Search for the cell housing the specified text and yield its [X, Y] center coordinate. 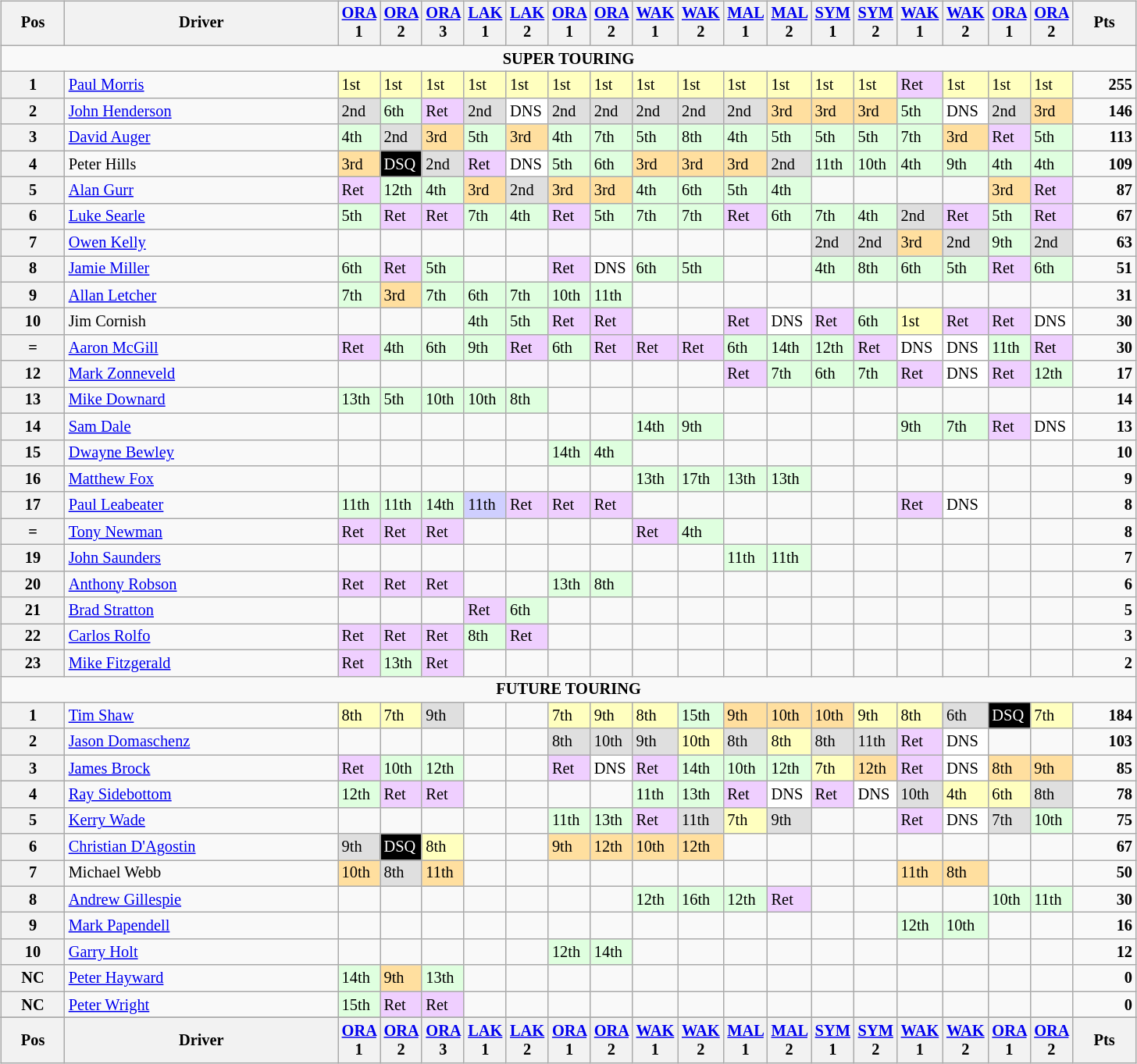
FUTURE TOURING [568, 689]
50 [1104, 874]
113 [1104, 137]
17th [700, 479]
Peter Hayward [201, 978]
31 [1104, 295]
78 [1104, 795]
75 [1104, 820]
Alan Gurr [201, 190]
Mike Downard [201, 400]
Andrew Gillespie [201, 899]
22 [33, 637]
184 [1104, 716]
Christian D'Agostin [201, 847]
David Auger [201, 137]
Mark Zonneveld [201, 374]
Jim Cornish [201, 322]
Paul Morris [201, 85]
21 [33, 610]
20 [33, 584]
Peter Hills [201, 164]
19 [33, 558]
Luke Searle [201, 216]
Sam Dale [201, 426]
Garry Holt [201, 952]
John Saunders [201, 558]
Allan Letcher [201, 295]
Kerry Wade [201, 820]
Tim Shaw [201, 716]
Carlos Rolfo [201, 637]
85 [1104, 768]
109 [1104, 164]
Jason Domaschenz [201, 742]
146 [1104, 112]
255 [1104, 85]
51 [1104, 269]
Owen Kelly [201, 243]
Matthew Fox [201, 479]
Ray Sidebottom [201, 795]
Paul Leabeater [201, 505]
Tony Newman [201, 532]
63 [1104, 243]
23 [33, 663]
Michael Webb [201, 874]
Mark Papendell [201, 926]
SUPER TOURING [568, 59]
15 [33, 453]
87 [1104, 190]
Dwayne Bewley [201, 453]
16th [700, 899]
103 [1104, 742]
Jamie Miller [201, 269]
James Brock [201, 768]
Anthony Robson [201, 584]
John Henderson [201, 112]
Brad Stratton [201, 610]
Mike Fitzgerald [201, 663]
Aaron McGill [201, 348]
Peter Wright [201, 1005]
